Capture the cell that displays the provided text and extract its (X, Y) central coordinate. 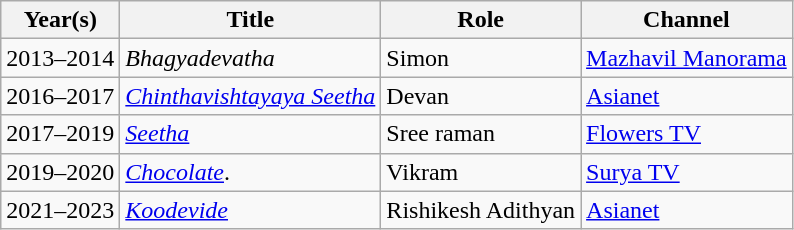
2013–2014 (60, 58)
Vikram (481, 172)
2021–2023 (60, 210)
Bhagyadevatha (250, 58)
Role (481, 20)
Rishikesh Adithyan (481, 210)
Chinthavishtayaya Seetha (250, 96)
Year(s) (60, 20)
Title (250, 20)
Sree raman (481, 134)
Devan (481, 96)
Simon (481, 58)
Surya TV (687, 172)
Flowers TV (687, 134)
2019–2020 (60, 172)
Koodevide (250, 210)
Channel (687, 20)
2017–2019 (60, 134)
2016–2017 (60, 96)
Chocolate. (250, 172)
Seetha (250, 134)
Mazhavil Manorama (687, 58)
